Capture the cell that displays the provided text and extract its [X, Y] central coordinate. 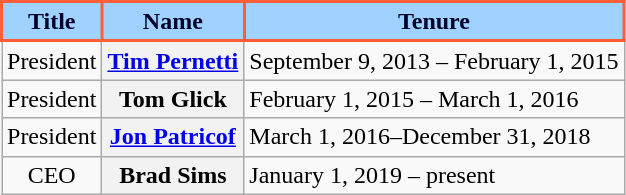
Tenure [434, 22]
Name [173, 22]
January 1, 2019 – present [434, 175]
CEO [52, 175]
Title [52, 22]
March 1, 2016–December 31, 2018 [434, 137]
Jon Patricof [173, 137]
Brad Sims [173, 175]
Tim Pernetti [173, 60]
February 1, 2015 – March 1, 2016 [434, 99]
Tom Glick [173, 99]
September 9, 2013 – February 1, 2015 [434, 60]
